Search for the cell housing the specified text and yield its [x, y] center coordinate. 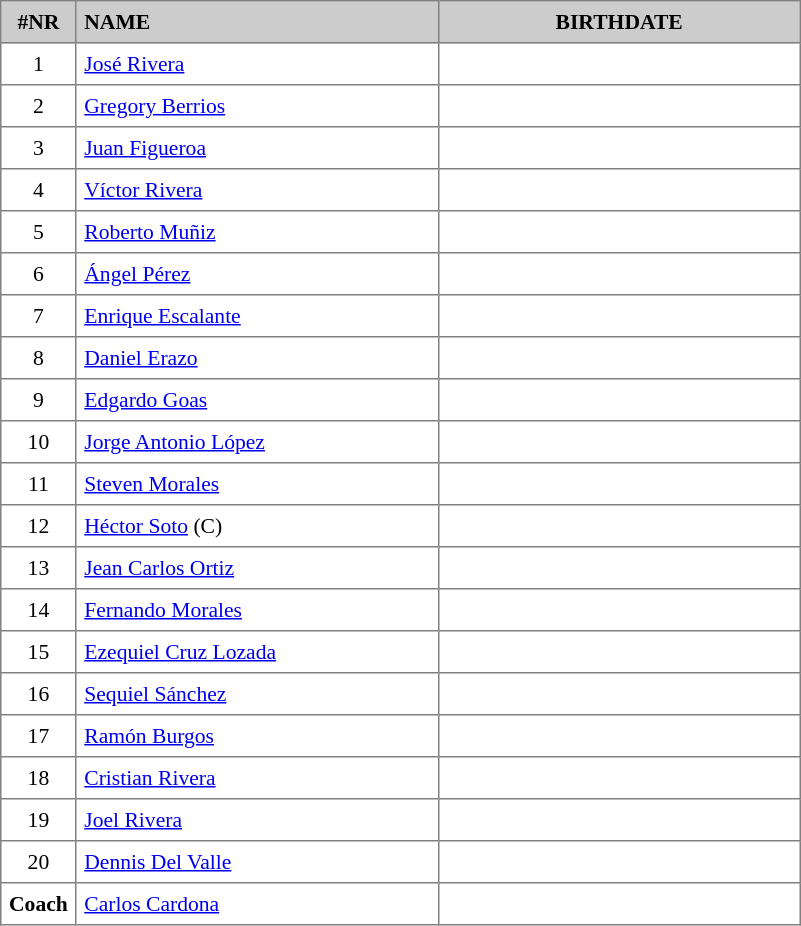
15 [38, 652]
8 [38, 358]
Juan Figueroa [257, 148]
13 [38, 568]
Steven Morales [257, 484]
17 [38, 736]
4 [38, 190]
14 [38, 610]
Ángel Pérez [257, 274]
Roberto Muñiz [257, 232]
18 [38, 778]
Gregory Berrios [257, 106]
16 [38, 694]
#NR [38, 22]
Ezequiel Cruz Lozada [257, 652]
Carlos Cardona [257, 904]
Cristian Rivera [257, 778]
Enrique Escalante [257, 316]
20 [38, 862]
Edgardo Goas [257, 400]
Dennis Del Valle [257, 862]
Jean Carlos Ortiz [257, 568]
BIRTHDATE [619, 22]
José Rivera [257, 64]
11 [38, 484]
2 [38, 106]
Fernando Morales [257, 610]
10 [38, 442]
Héctor Soto (C) [257, 526]
Coach [38, 904]
NAME [257, 22]
7 [38, 316]
Jorge Antonio López [257, 442]
5 [38, 232]
Daniel Erazo [257, 358]
6 [38, 274]
Sequiel Sánchez [257, 694]
3 [38, 148]
12 [38, 526]
1 [38, 64]
9 [38, 400]
Víctor Rivera [257, 190]
Ramón Burgos [257, 736]
Joel Rivera [257, 820]
19 [38, 820]
